Determine the [X, Y] coordinate at the center of the cell enclosing the given text.  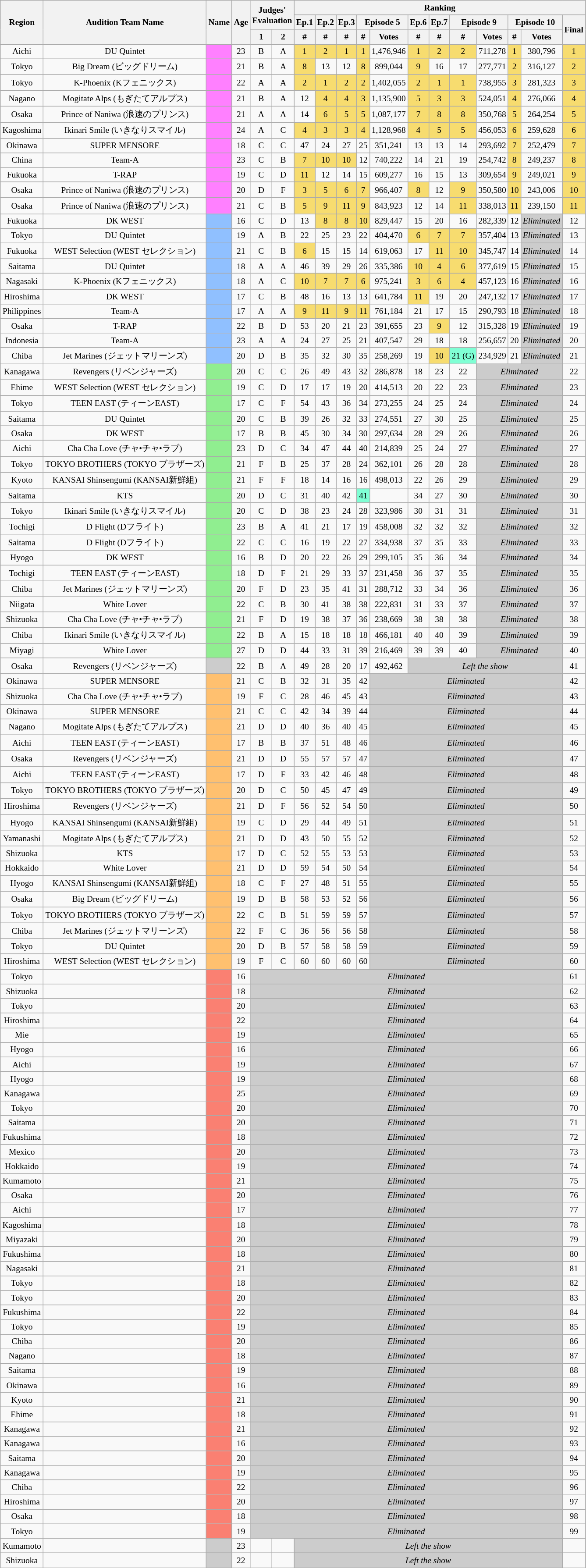
68 [574, 1078]
90 [574, 1400]
Ep.6 [418, 22]
457,123 [493, 281]
234,929 [493, 356]
391,655 [388, 326]
82 [574, 1283]
249,237 [542, 160]
98 [574, 1517]
88 [574, 1370]
94 [574, 1458]
738,955 [493, 82]
609,277 [388, 174]
316,127 [542, 67]
87 [574, 1356]
76 [574, 1196]
62 [574, 992]
377,619 [493, 267]
Mexico [22, 1152]
71 [574, 1122]
72 [574, 1137]
222,831 [388, 604]
338,013 [493, 206]
254,742 [493, 160]
1,135,900 [388, 98]
282,339 [493, 221]
357,404 [493, 236]
21 (G) [463, 356]
99 [574, 1531]
966,407 [388, 190]
70 [574, 1108]
335,386 [388, 267]
96 [574, 1487]
83 [574, 1298]
249,021 [542, 174]
761,184 [388, 311]
498,013 [388, 480]
Age [241, 22]
252,479 [542, 146]
73 [574, 1152]
297,634 [388, 433]
92 [574, 1429]
641,784 [388, 296]
93 [574, 1443]
Mie [22, 1035]
492,462 [388, 666]
Yamanashi [22, 838]
Name [219, 22]
231,458 [388, 573]
238,669 [388, 619]
64 [574, 1020]
Region [22, 22]
350,768 [493, 114]
247,132 [493, 296]
740,222 [388, 160]
Episode 9 [479, 22]
1,402,055 [388, 82]
256,657 [493, 340]
95 [574, 1473]
456,053 [493, 130]
299,105 [388, 558]
61 [574, 977]
65 [574, 1035]
458,008 [388, 526]
Miyagi [22, 651]
239,150 [542, 206]
Niigata [22, 604]
63 [574, 1006]
829,447 [388, 221]
843,923 [388, 206]
75 [574, 1181]
Ep.2 [326, 22]
Audition Team Name [125, 22]
276,066 [542, 98]
Episode 10 [535, 22]
Final [574, 30]
380,796 [542, 52]
350,580 [493, 190]
711,278 [493, 52]
281,323 [542, 82]
89 [574, 1385]
69 [574, 1093]
466,181 [388, 635]
899,044 [388, 67]
243,006 [542, 190]
86 [574, 1341]
Ep.3 [347, 22]
79 [574, 1240]
81 [574, 1269]
84 [574, 1312]
323,986 [388, 511]
975,241 [388, 281]
66 [574, 1049]
286,878 [388, 372]
Ep.1 [305, 22]
97 [574, 1502]
259,628 [542, 130]
264,254 [542, 114]
258,269 [388, 356]
288,712 [388, 589]
315,328 [493, 326]
334,938 [388, 543]
1,087,177 [388, 114]
Indonesia [22, 340]
407,547 [388, 340]
77 [574, 1210]
274,551 [388, 418]
78 [574, 1225]
85 [574, 1326]
91 [574, 1414]
293,692 [493, 146]
404,470 [388, 236]
309,654 [493, 174]
214,839 [388, 448]
273,255 [388, 403]
China [22, 160]
1,476,946 [388, 52]
80 [574, 1254]
216,469 [388, 651]
Philippines [22, 311]
524,051 [493, 98]
Episode 5 [382, 22]
414,513 [388, 388]
277,771 [493, 67]
1,128,968 [388, 130]
Ranking [440, 8]
290,793 [493, 311]
Ep.7 [439, 22]
Miyazaki [22, 1240]
362,101 [388, 464]
67 [574, 1064]
345,747 [493, 251]
74 [574, 1166]
Judges'Evaluation [272, 15]
351,241 [388, 146]
619,063 [388, 251]
